Locate the cell with the specified text and output its (X, Y) center coordinate. 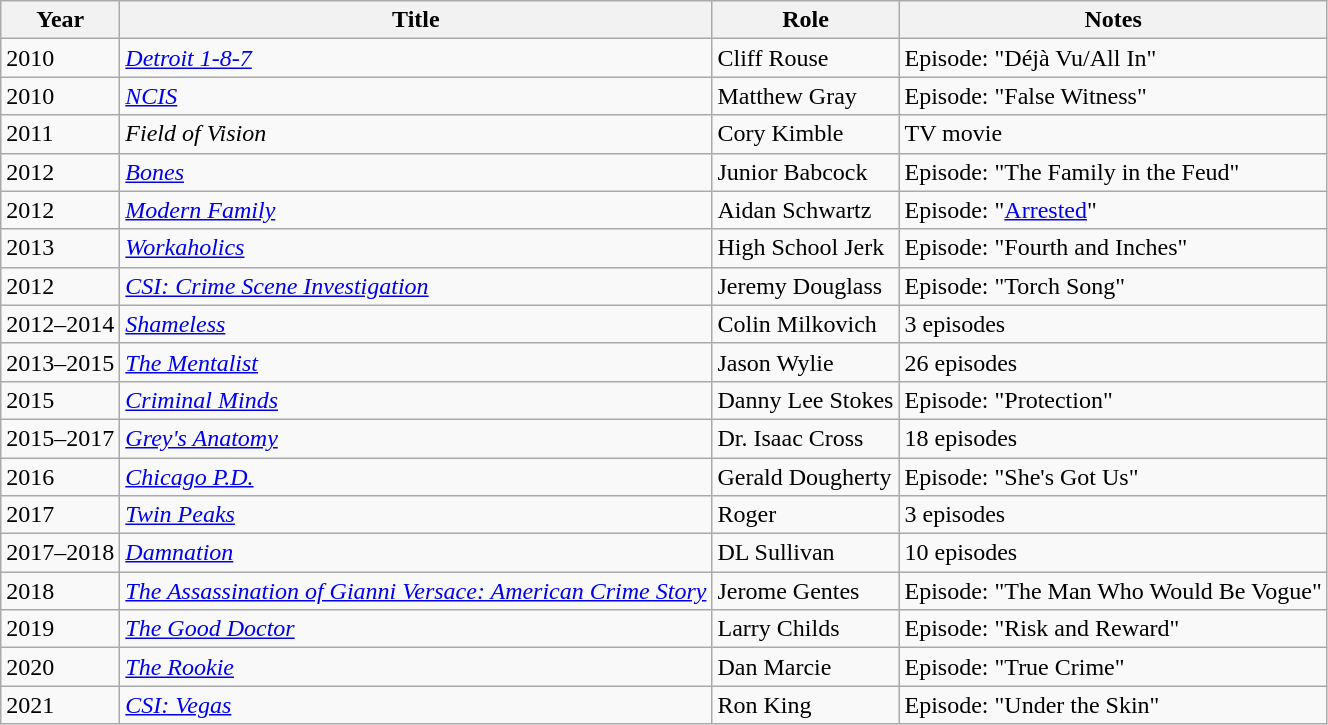
Episode: "True Crime" (1113, 667)
Cory Kimble (806, 134)
2017–2018 (60, 553)
The Mentalist (416, 362)
Criminal Minds (416, 400)
The Assassination of Gianni Versace: American Crime Story (416, 591)
2013 (60, 248)
DL Sullivan (806, 553)
Episode: "Torch Song" (1113, 286)
Junior Babcock (806, 172)
Notes (1113, 20)
2011 (60, 134)
2015–2017 (60, 438)
2019 (60, 629)
2012–2014 (60, 324)
18 episodes (1113, 438)
10 episodes (1113, 553)
Episode: "Déjà Vu/All In" (1113, 58)
Year (60, 20)
Shameless (416, 324)
Jerome Gentes (806, 591)
Grey's Anatomy (416, 438)
Aidan Schwartz (806, 210)
Jeremy Douglass (806, 286)
Role (806, 20)
Jason Wylie (806, 362)
Bones (416, 172)
Dan Marcie (806, 667)
The Rookie (416, 667)
CSI: Crime Scene Investigation (416, 286)
2013–2015 (60, 362)
Larry Childs (806, 629)
Episode: "Protection" (1113, 400)
TV movie (1113, 134)
Danny Lee Stokes (806, 400)
Ron King (806, 705)
2021 (60, 705)
26 episodes (1113, 362)
NCIS (416, 96)
Dr. Isaac Cross (806, 438)
Gerald Dougherty (806, 477)
Episode: "The Family in the Feud" (1113, 172)
Colin Milkovich (806, 324)
2015 (60, 400)
Episode: "Arrested" (1113, 210)
Workaholics (416, 248)
2016 (60, 477)
Matthew Gray (806, 96)
Episode: "Under the Skin" (1113, 705)
2017 (60, 515)
Detroit 1-8-7 (416, 58)
Modern Family (416, 210)
Episode: "Fourth and Inches" (1113, 248)
Episode: "False Witness" (1113, 96)
Episode: "The Man Who Would Be Vogue" (1113, 591)
Chicago P.D. (416, 477)
Episode: "Risk and Reward" (1113, 629)
High School Jerk (806, 248)
Episode: "She's Got Us" (1113, 477)
Field of Vision (416, 134)
CSI: Vegas (416, 705)
Damnation (416, 553)
Twin Peaks (416, 515)
2018 (60, 591)
Title (416, 20)
2020 (60, 667)
Cliff Rouse (806, 58)
Roger (806, 515)
The Good Doctor (416, 629)
